Output the [x, y] coordinate of the center of the cell containing the given text.  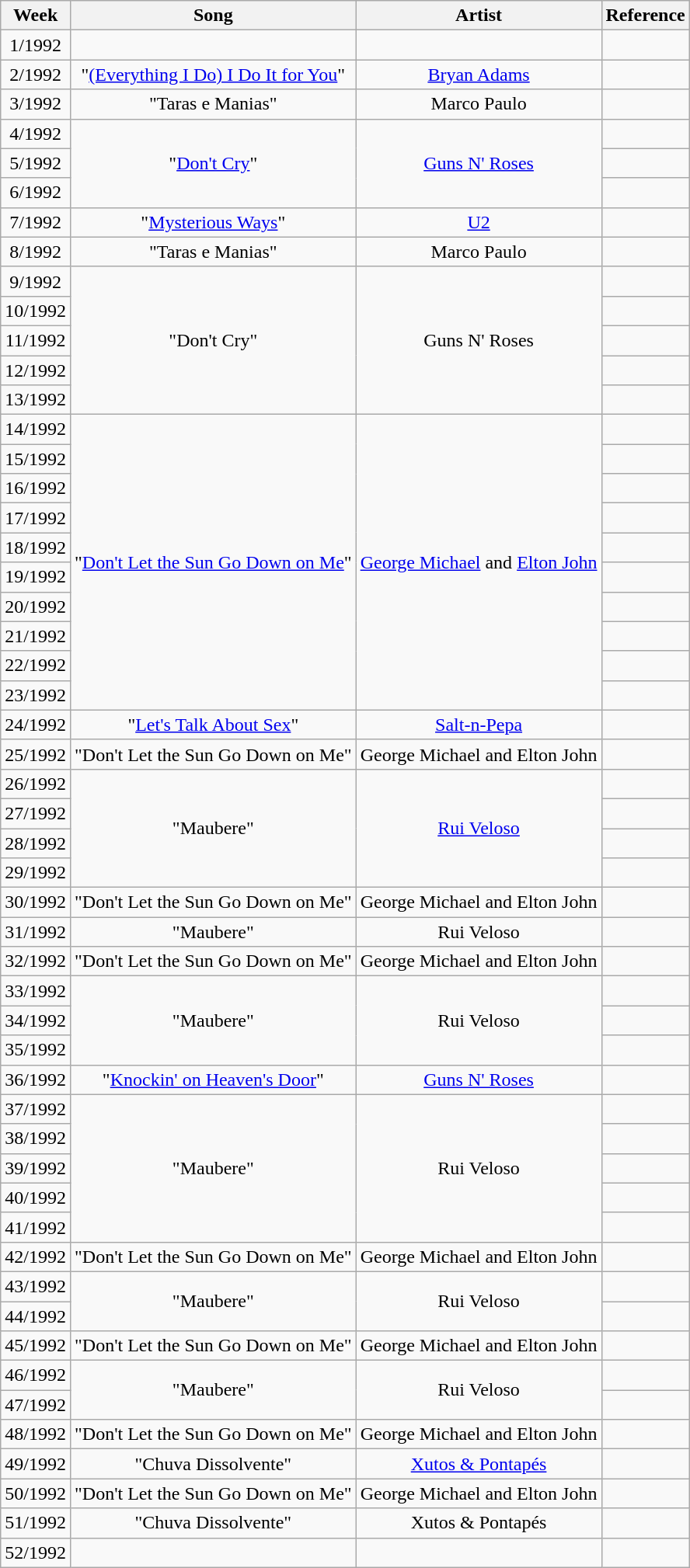
45/1992 [36, 1346]
14/1992 [36, 429]
Salt-n-Pepa [479, 725]
20/1992 [36, 607]
34/1992 [36, 1020]
36/1992 [36, 1080]
21/1992 [36, 636]
Week [36, 16]
43/1992 [36, 1286]
Reference [645, 16]
"(Everything I Do) I Do It for You" [213, 75]
7/1992 [36, 222]
22/1992 [36, 666]
U2 [479, 222]
12/1992 [36, 370]
24/1992 [36, 725]
44/1992 [36, 1316]
15/1992 [36, 459]
39/1992 [36, 1168]
25/1992 [36, 754]
52/1992 [36, 1552]
13/1992 [36, 400]
48/1992 [36, 1434]
30/1992 [36, 902]
23/1992 [36, 695]
8/1992 [36, 252]
46/1992 [36, 1375]
37/1992 [36, 1109]
33/1992 [36, 991]
"Mysterious Ways" [213, 222]
"Knockin' on Heaven's Door" [213, 1080]
49/1992 [36, 1464]
11/1992 [36, 340]
32/1992 [36, 961]
17/1992 [36, 518]
29/1992 [36, 873]
38/1992 [36, 1139]
50/1992 [36, 1493]
Bryan Adams [479, 75]
41/1992 [36, 1227]
4/1992 [36, 134]
"Let's Talk About Sex" [213, 725]
18/1992 [36, 548]
Song [213, 16]
26/1992 [36, 784]
42/1992 [36, 1257]
3/1992 [36, 104]
6/1992 [36, 193]
31/1992 [36, 932]
Artist [479, 16]
40/1992 [36, 1198]
51/1992 [36, 1523]
16/1992 [36, 488]
1/1992 [36, 45]
10/1992 [36, 311]
19/1992 [36, 577]
27/1992 [36, 813]
35/1992 [36, 1050]
9/1992 [36, 281]
5/1992 [36, 163]
2/1992 [36, 75]
28/1992 [36, 843]
47/1992 [36, 1405]
